Search for the cell housing the specified text and yield its [X, Y] center coordinate. 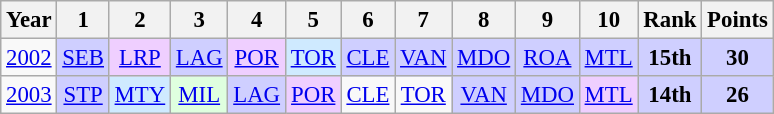
Year [29, 20]
SEB [83, 58]
MIL [200, 95]
4 [256, 20]
26 [738, 95]
15th [670, 58]
9 [548, 20]
3 [200, 20]
10 [608, 20]
Rank [670, 20]
LRP [140, 58]
30 [738, 58]
14th [670, 95]
7 [424, 20]
6 [368, 20]
5 [313, 20]
ROA [548, 58]
1 [83, 20]
2003 [29, 95]
MTY [140, 95]
STP [83, 95]
Points [738, 20]
2002 [29, 58]
8 [484, 20]
2 [140, 20]
